Output the (X, Y) coordinate of the center of the cell containing the given text.  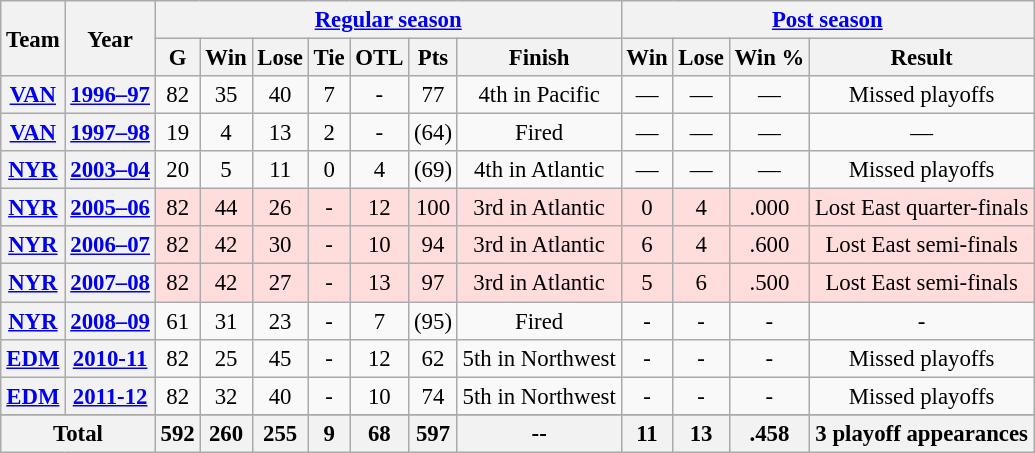
1996–97 (110, 95)
Total (78, 433)
-- (539, 433)
19 (178, 133)
.500 (769, 283)
77 (434, 95)
31 (226, 321)
4th in Pacific (539, 95)
255 (280, 433)
OTL (380, 58)
2006–07 (110, 245)
2010-11 (110, 358)
32 (226, 396)
.000 (769, 208)
3 playoff appearances (922, 433)
97 (434, 283)
Win % (769, 58)
30 (280, 245)
Result (922, 58)
35 (226, 95)
68 (380, 433)
2007–08 (110, 283)
Lost East quarter-finals (922, 208)
2005–06 (110, 208)
62 (434, 358)
9 (329, 433)
592 (178, 433)
Year (110, 38)
Pts (434, 58)
Finish (539, 58)
20 (178, 170)
Team (33, 38)
2011-12 (110, 396)
Regular season (388, 20)
.600 (769, 245)
(69) (434, 170)
100 (434, 208)
27 (280, 283)
45 (280, 358)
94 (434, 245)
G (178, 58)
44 (226, 208)
597 (434, 433)
260 (226, 433)
Tie (329, 58)
2003–04 (110, 170)
4th in Atlantic (539, 170)
74 (434, 396)
1997–98 (110, 133)
61 (178, 321)
(64) (434, 133)
23 (280, 321)
2 (329, 133)
.458 (769, 433)
Post season (828, 20)
2008–09 (110, 321)
26 (280, 208)
(95) (434, 321)
25 (226, 358)
